Locate the cell with the specified text and output its [X, Y] center coordinate. 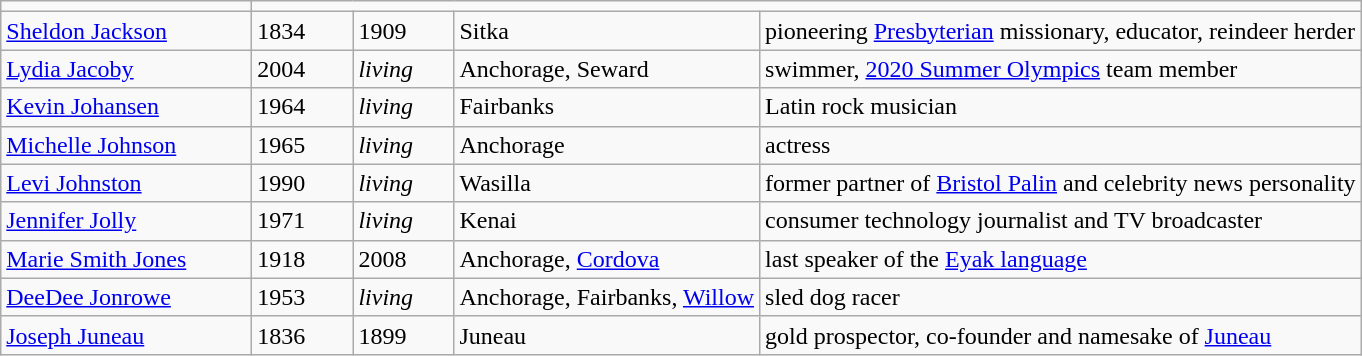
1953 [302, 297]
1834 [302, 31]
last speaker of the Eyak language [1061, 259]
Kevin Johansen [126, 107]
1899 [404, 335]
Kenai [607, 221]
Latin rock musician [1061, 107]
Anchorage [607, 145]
Joseph Juneau [126, 335]
1990 [302, 183]
1971 [302, 221]
Anchorage, Cordova [607, 259]
Anchorage, Fairbanks, Willow [607, 297]
DeeDee Jonrowe [126, 297]
pioneering Presbyterian missionary, educator, reindeer herder [1061, 31]
Sheldon Jackson [126, 31]
Marie Smith Jones [126, 259]
1965 [302, 145]
consumer technology journalist and TV broadcaster [1061, 221]
actress [1061, 145]
2004 [302, 69]
Juneau [607, 335]
sled dog racer [1061, 297]
2008 [404, 259]
1918 [302, 259]
1909 [404, 31]
Fairbanks [607, 107]
Levi Johnston [126, 183]
Wasilla [607, 183]
Sitka [607, 31]
1964 [302, 107]
gold prospector, co-founder and namesake of Juneau [1061, 335]
Michelle Johnson [126, 145]
former partner of Bristol Palin and celebrity news personality [1061, 183]
swimmer, 2020 Summer Olympics team member [1061, 69]
1836 [302, 335]
Lydia Jacoby [126, 69]
Jennifer Jolly [126, 221]
Anchorage, Seward [607, 69]
